Locate the cell with the specified text and output its (X, Y) center coordinate. 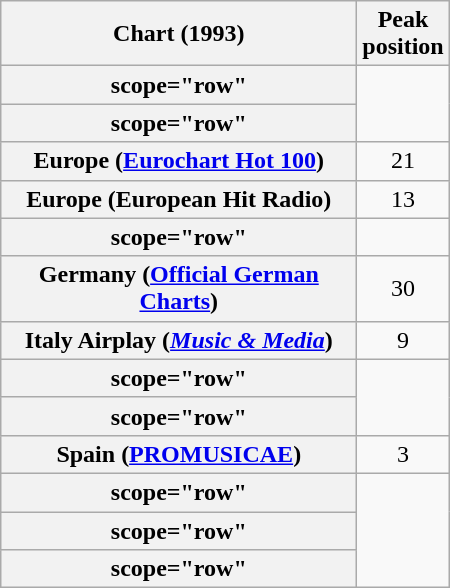
Peakposition (403, 34)
Italy Airplay (Music & Media) (179, 340)
30 (403, 288)
Spain (PROMUSICAE) (179, 454)
Chart (1993) (179, 34)
Germany (Official German Charts) (179, 288)
3 (403, 454)
9 (403, 340)
21 (403, 161)
Europe (European Hit Radio) (179, 199)
Europe (Eurochart Hot 100) (179, 161)
13 (403, 199)
